Detect which cell encompasses the target text, then output its [x, y] center coordinate. 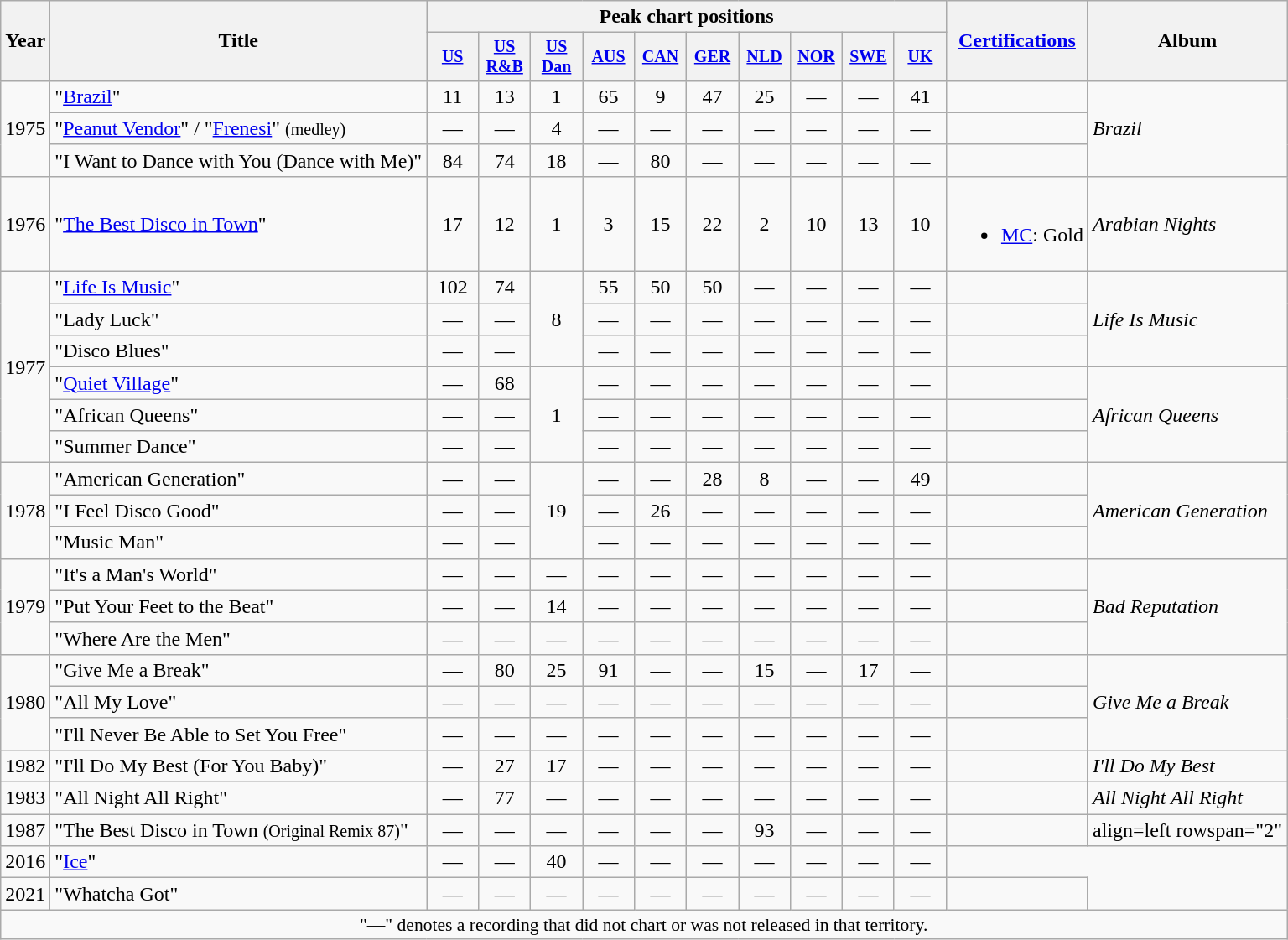
Title [238, 41]
"—" denotes a recording that did not chart or was not released in that territory. [644, 925]
2021 [25, 894]
USDan [557, 57]
NLD [764, 57]
84 [453, 160]
9 [661, 96]
14 [557, 606]
93 [764, 830]
American Generation [1187, 511]
26 [661, 511]
"Quiet Village" [238, 383]
102 [453, 288]
"Give Me a Break" [238, 670]
UK [920, 57]
1983 [25, 798]
41 [920, 96]
1979 [25, 606]
Give Me a Break [1187, 702]
91 [609, 670]
align=left rowspan="2" [1187, 830]
African Queens [1187, 415]
77 [505, 798]
Certifications [1016, 41]
"Ice" [238, 862]
"It's a Man's World" [238, 574]
55 [609, 288]
65 [609, 96]
USR&B [505, 57]
CAN [661, 57]
"Where Are the Men" [238, 638]
2 [764, 223]
4 [557, 128]
"I Want to Dance with You (Dance with Me)" [238, 160]
12 [505, 223]
SWE [868, 57]
US [453, 57]
"Peanut Vendor" / "Frenesi" (medley) [238, 128]
"African Queens" [238, 415]
Life Is Music [1187, 319]
All Night All Right [1187, 798]
"All Night All Right" [238, 798]
27 [505, 766]
GER [713, 57]
"Music Man" [238, 543]
"The Best Disco in Town" [238, 223]
I'll Do My Best [1187, 766]
"American Generation" [238, 479]
"The Best Disco in Town (Original Remix 87)" [238, 830]
"Lady Luck" [238, 319]
49 [920, 479]
"All My Love" [238, 702]
"Life Is Music" [238, 288]
"Whatcha Got" [238, 894]
19 [557, 511]
2016 [25, 862]
"I'll Never Be Able to Set You Free" [238, 734]
68 [505, 383]
"I'll Do My Best (For You Baby)" [238, 766]
AUS [609, 57]
Year [25, 41]
11 [453, 96]
1976 [25, 223]
1980 [25, 702]
MC: Gold [1016, 223]
28 [713, 479]
Arabian Nights [1187, 223]
Bad Reputation [1187, 606]
1977 [25, 367]
18 [557, 160]
1975 [25, 128]
3 [609, 223]
Album [1187, 41]
"Summer Dance" [238, 447]
NOR [816, 57]
"Brazil" [238, 96]
22 [713, 223]
Peak chart positions [687, 17]
"Disco Blues" [238, 351]
1987 [25, 830]
47 [713, 96]
1978 [25, 511]
Brazil [1187, 128]
"I Feel Disco Good" [238, 511]
"Put Your Feet to the Beat" [238, 606]
1982 [25, 766]
40 [557, 862]
